Search for the cell housing the specified text and yield its [x, y] center coordinate. 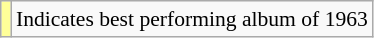
Indicates best performing album of 1963 [192, 19]
